Return (x, y) of the center of cell containing provided text 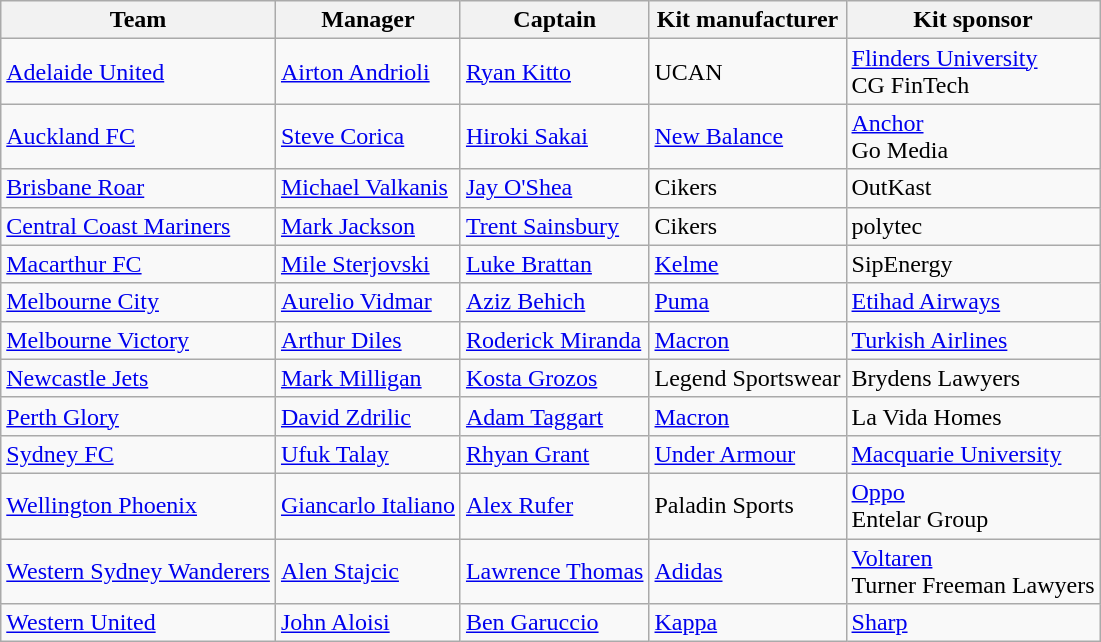
Adam Taggart (554, 416)
David Zdrilic (368, 416)
Macquarie University (973, 454)
Rhyan Grant (554, 454)
Airton Andrioli (368, 72)
Kit manufacturer (748, 20)
Melbourne City (138, 302)
Melbourne Victory (138, 340)
Anchor Go Media (973, 136)
Mark Jackson (368, 226)
Luke Brattan (554, 264)
Paladin Sports (748, 506)
Steve Corica (368, 136)
Jay O'Shea (554, 188)
UCAN (748, 72)
Flinders UniversityCG FinTech (973, 72)
Kosta Grozos (554, 378)
Hiroki Sakai (554, 136)
Ryan Kitto (554, 72)
Captain (554, 20)
Arthur Diles (368, 340)
Kappa (748, 623)
Michael Valkanis (368, 188)
Perth Glory (138, 416)
Turkish Airlines (973, 340)
Mark Milligan (368, 378)
Macarthur FC (138, 264)
Wellington Phoenix (138, 506)
Adidas (748, 570)
Ufuk Talay (368, 454)
Lawrence Thomas (554, 570)
Central Coast Mariners (138, 226)
Legend Sportswear (748, 378)
Western United (138, 623)
Under Armour (748, 454)
Mile Sterjovski (368, 264)
Roderick Miranda (554, 340)
SipEnergy (973, 264)
Kit sponsor (973, 20)
Brisbane Roar (138, 188)
Alen Stajcic (368, 570)
Adelaide United (138, 72)
Alex Rufer (554, 506)
Aurelio Vidmar (368, 302)
John Aloisi (368, 623)
Team (138, 20)
Etihad Airways (973, 302)
Giancarlo Italiano (368, 506)
New Balance (748, 136)
Manager (368, 20)
Auckland FC (138, 136)
Aziz Behich (554, 302)
Western Sydney Wanderers (138, 570)
La Vida Homes (973, 416)
Sharp (973, 623)
Kelme (748, 264)
Puma (748, 302)
Oppo Entelar Group (973, 506)
OutKast (973, 188)
Ben Garuccio (554, 623)
Sydney FC (138, 454)
polytec (973, 226)
Newcastle Jets (138, 378)
VoltarenTurner Freeman Lawyers (973, 570)
Brydens Lawyers (973, 378)
Trent Sainsbury (554, 226)
